From the cell containing the given text, extract its center point as [X, Y] coordinate. 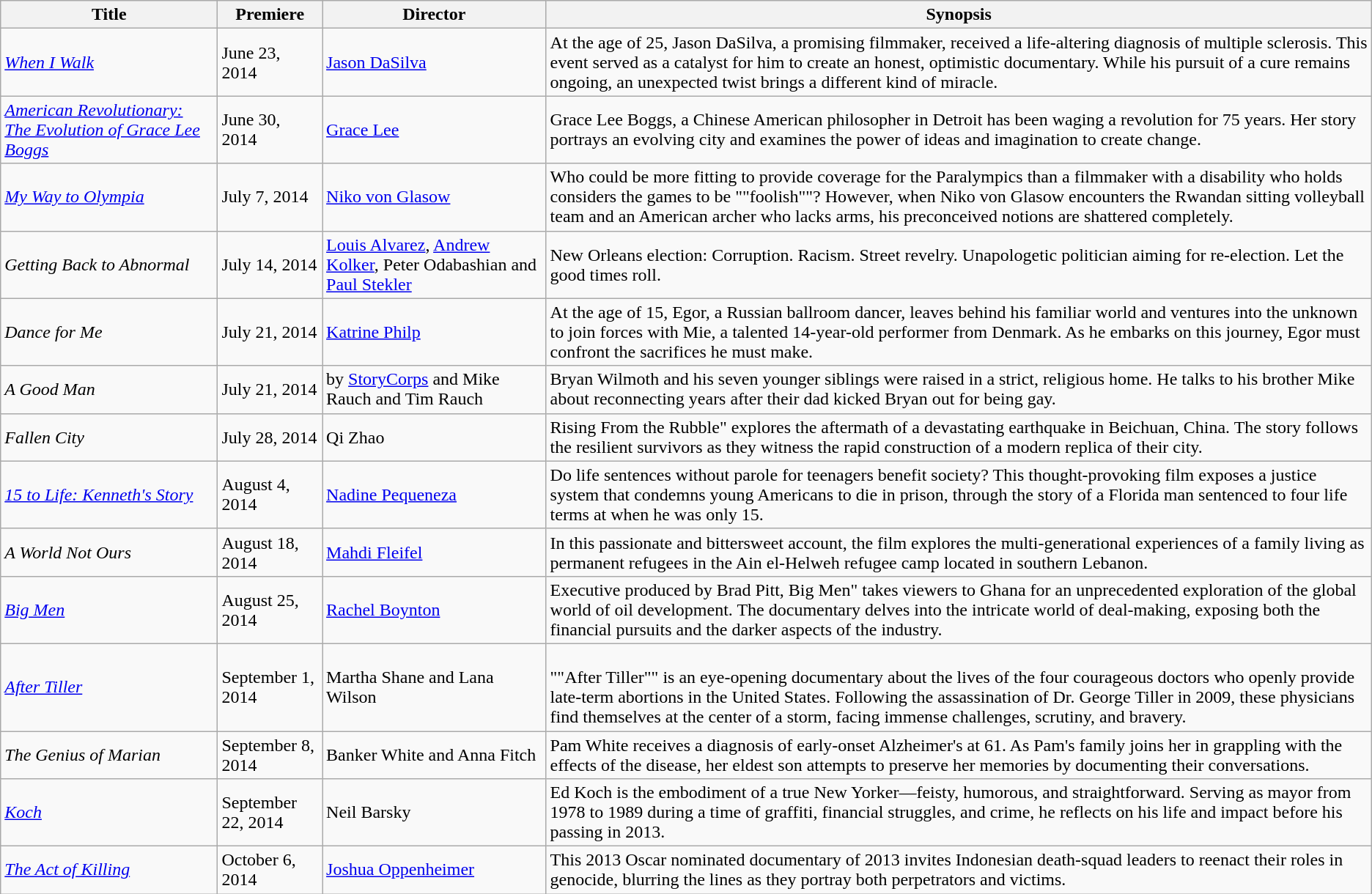
September 8, 2014 [270, 755]
August 25, 2014 [270, 610]
Qi Zhao [434, 437]
When I Walk [109, 62]
Koch [109, 813]
The Genius of Marian [109, 755]
Director [434, 15]
Getting Back to Abnormal [109, 265]
by StoryCorps and Mike Rauch and Tim Rauch [434, 390]
Banker White and Anna Fitch [434, 755]
A Good Man [109, 390]
Joshua Oppenheimer [434, 871]
September 22, 2014 [270, 813]
American Revolutionary: The Evolution of Grace Lee Boggs [109, 130]
September 1, 2014 [270, 687]
My Way to Olympia [109, 197]
Big Men [109, 610]
June 23, 2014 [270, 62]
Neil Barsky [434, 813]
Mahdi Fleifel [434, 553]
Rachel Boynton [434, 610]
Martha Shane and Lana Wilson [434, 687]
Title [109, 15]
June 30, 2014 [270, 130]
Grace Lee [434, 130]
Jason DaSilva [434, 62]
15 to Life: Kenneth's Story [109, 495]
Louis Alvarez, Andrew Kolker, Peter Odabashian and Paul Stekler [434, 265]
August 18, 2014 [270, 553]
After Tiller [109, 687]
Nadine Pequeneza [434, 495]
The Act of Killing [109, 871]
Katrine Philp [434, 332]
Fallen City [109, 437]
Niko von Glasow [434, 197]
August 4, 2014 [270, 495]
July 28, 2014 [270, 437]
Dance for Me [109, 332]
July 7, 2014 [270, 197]
Synopsis [959, 15]
July 14, 2014 [270, 265]
A World Not Ours [109, 553]
Premiere [270, 15]
October 6, 2014 [270, 871]
New Orleans election: Corruption. Racism. Street revelry. Unapologetic politician aiming for re-election. Let the good times roll. [959, 265]
